Locate the cell with the specified text and output its [X, Y] center coordinate. 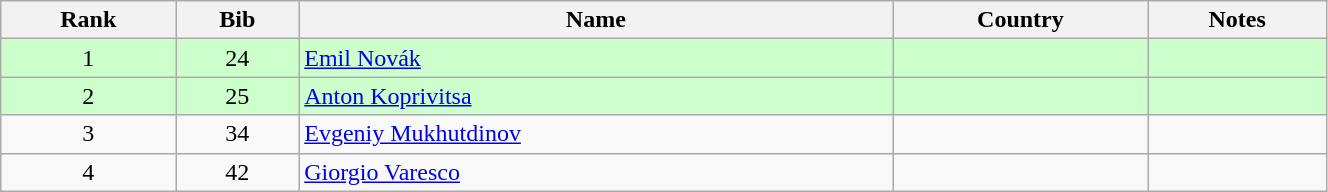
Giorgio Varesco [596, 172]
Evgeniy Mukhutdinov [596, 134]
Bib [238, 20]
Notes [1238, 20]
Rank [88, 20]
25 [238, 96]
42 [238, 172]
34 [238, 134]
Emil Novák [596, 58]
4 [88, 172]
Anton Koprivitsa [596, 96]
Name [596, 20]
2 [88, 96]
1 [88, 58]
24 [238, 58]
3 [88, 134]
Country [1020, 20]
